For the text-containing cell, return its midpoint in (X, Y) coordinate format. 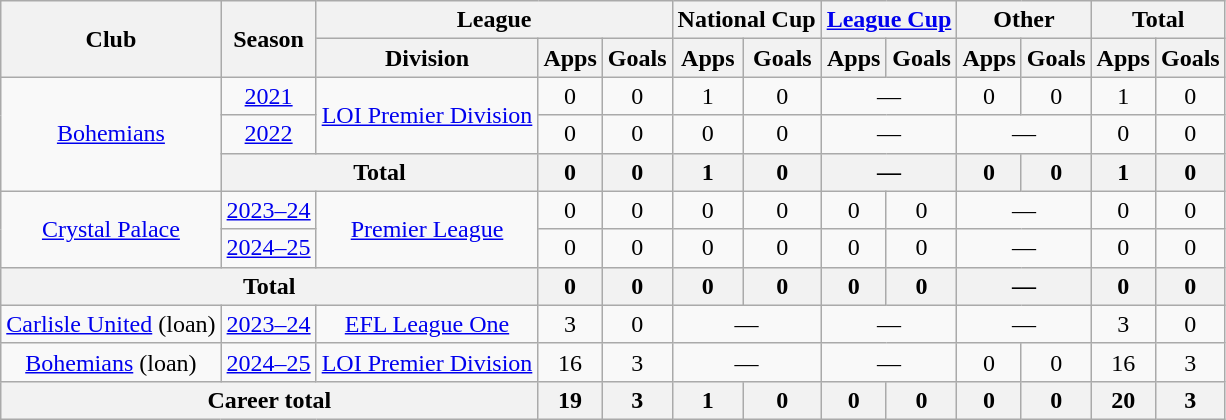
Premier League (427, 229)
National Cup (746, 20)
Career total (270, 400)
League Cup (889, 20)
EFL League One (427, 324)
Other (1024, 20)
League (494, 20)
Bohemians (loan) (111, 362)
Division (427, 58)
19 (570, 400)
Season (268, 39)
Club (111, 39)
Crystal Palace (111, 229)
2022 (268, 134)
2021 (268, 96)
Bohemians (111, 134)
Carlisle United (loan) (111, 324)
20 (1123, 400)
